Provide the [X, Y] coordinate of the cell's center where the given text is located.  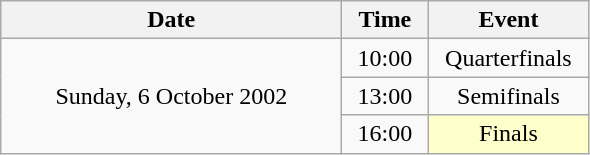
Date [172, 20]
10:00 [385, 58]
16:00 [385, 134]
13:00 [385, 96]
Sunday, 6 October 2002 [172, 96]
Finals [508, 134]
Time [385, 20]
Semifinals [508, 96]
Quarterfinals [508, 58]
Event [508, 20]
